Determine the (X, Y) coordinate at the center of the cell enclosing the given text.  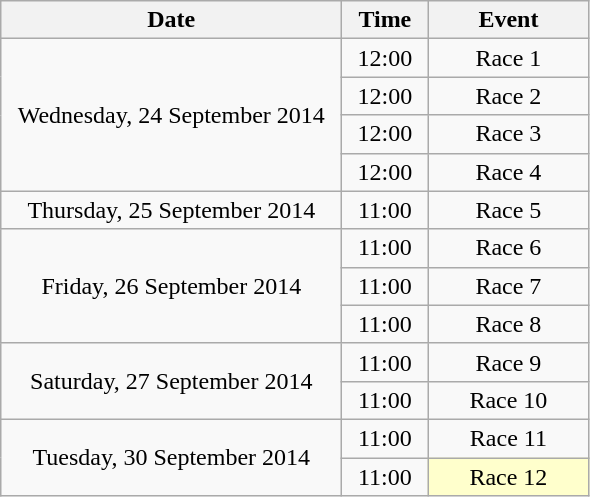
Date (172, 20)
Saturday, 27 September 2014 (172, 381)
Event (508, 20)
Wednesday, 24 September 2014 (172, 115)
Race 7 (508, 286)
Race 3 (508, 134)
Friday, 26 September 2014 (172, 286)
Race 8 (508, 324)
Tuesday, 30 September 2014 (172, 457)
Time (385, 20)
Race 11 (508, 438)
Race 5 (508, 210)
Race 1 (508, 58)
Race 4 (508, 172)
Race 6 (508, 248)
Thursday, 25 September 2014 (172, 210)
Race 9 (508, 362)
Race 12 (508, 477)
Race 10 (508, 400)
Race 2 (508, 96)
